Scan for the cell matching the given text and deliver its [x, y] coordinate at center. 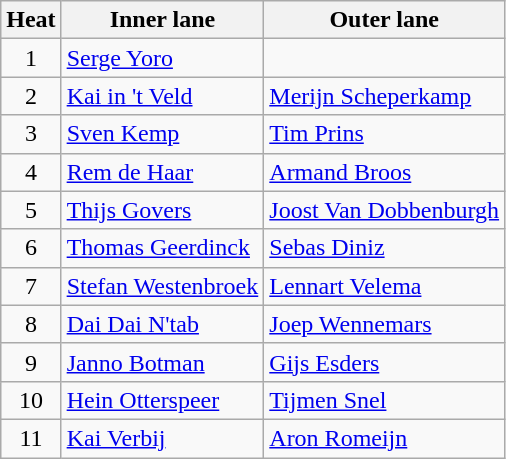
Outer lane [384, 20]
Heat [31, 20]
Kai in 't Veld [162, 96]
2 [31, 96]
6 [31, 248]
Tijmen Snel [384, 400]
Hein Otterspeer [162, 400]
8 [31, 324]
10 [31, 400]
11 [31, 438]
Aron Romeijn [384, 438]
Sebas Diniz [384, 248]
Stefan Westenbroek [162, 286]
Sven Kemp [162, 134]
Kai Verbij [162, 438]
Gijs Esders [384, 362]
Armand Broos [384, 172]
Joep Wennemars [384, 324]
5 [31, 210]
1 [31, 58]
Serge Yoro [162, 58]
Lennart Velema [384, 286]
Merijn Scheperkamp [384, 96]
Janno Botman [162, 362]
3 [31, 134]
9 [31, 362]
Rem de Haar [162, 172]
Thomas Geerdinck [162, 248]
Inner lane [162, 20]
Joost Van Dobbenburgh [384, 210]
Thijs Govers [162, 210]
Dai Dai N'tab [162, 324]
4 [31, 172]
Tim Prins [384, 134]
7 [31, 286]
